Return [x, y] of the center of cell containing provided text 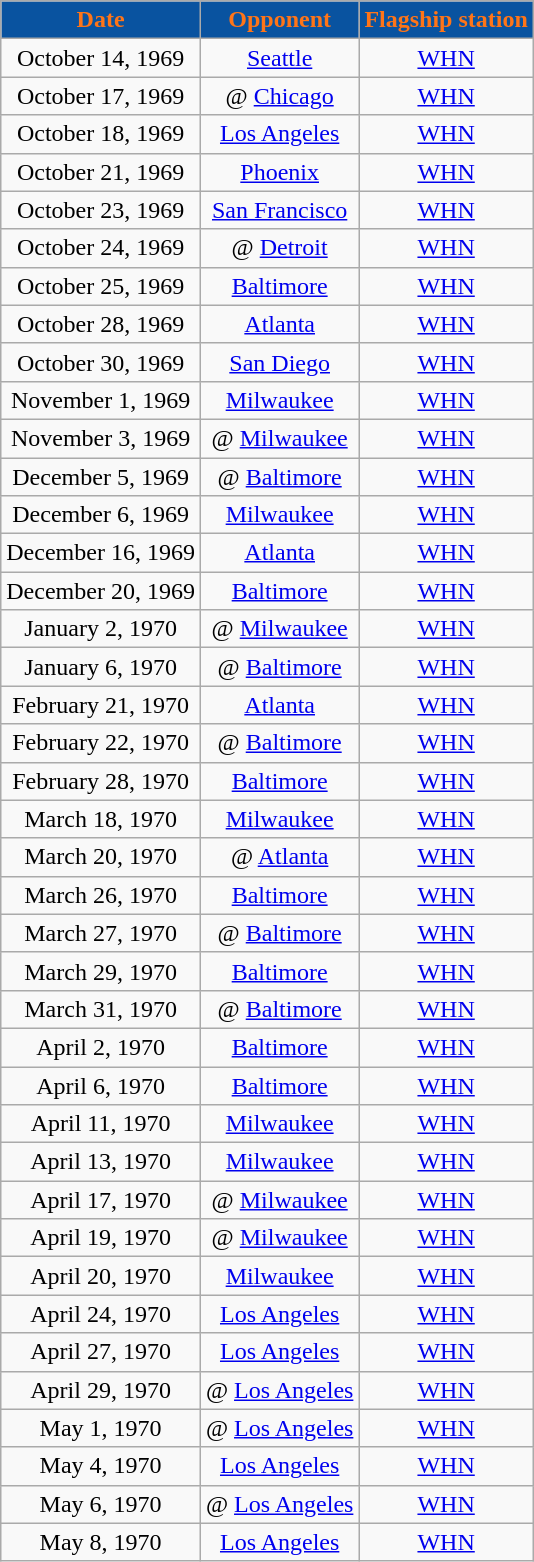
San Diego [279, 362]
@ Detroit [279, 248]
October 21, 1969 [101, 172]
February 28, 1970 [101, 781]
October 30, 1969 [101, 362]
April 19, 1970 [101, 1238]
April 2, 1970 [101, 1047]
March 18, 1970 [101, 819]
April 13, 1970 [101, 1162]
May 6, 1970 [101, 1504]
April 29, 1970 [101, 1390]
October 25, 1969 [101, 286]
March 20, 1970 [101, 857]
May 1, 1970 [101, 1428]
Opponent [279, 20]
March 31, 1970 [101, 1009]
February 22, 1970 [101, 743]
May 4, 1970 [101, 1466]
November 1, 1969 [101, 400]
December 16, 1969 [101, 553]
April 11, 1970 [101, 1124]
San Francisco [279, 210]
April 24, 1970 [101, 1314]
March 29, 1970 [101, 971]
October 28, 1969 [101, 324]
Flagship station [446, 20]
January 2, 1970 [101, 629]
December 20, 1969 [101, 591]
April 6, 1970 [101, 1085]
@ Chicago [279, 96]
Date [101, 20]
March 27, 1970 [101, 933]
October 18, 1969 [101, 134]
April 20, 1970 [101, 1276]
April 17, 1970 [101, 1200]
@ Atlanta [279, 857]
January 6, 1970 [101, 667]
May 8, 1970 [101, 1542]
October 17, 1969 [101, 96]
February 21, 1970 [101, 705]
November 3, 1969 [101, 438]
December 6, 1969 [101, 515]
March 26, 1970 [101, 895]
October 24, 1969 [101, 248]
Seattle [279, 58]
October 23, 1969 [101, 210]
December 5, 1969 [101, 477]
October 14, 1969 [101, 58]
April 27, 1970 [101, 1352]
Phoenix [279, 172]
